Locate the cell with the specified text and output its [x, y] center coordinate. 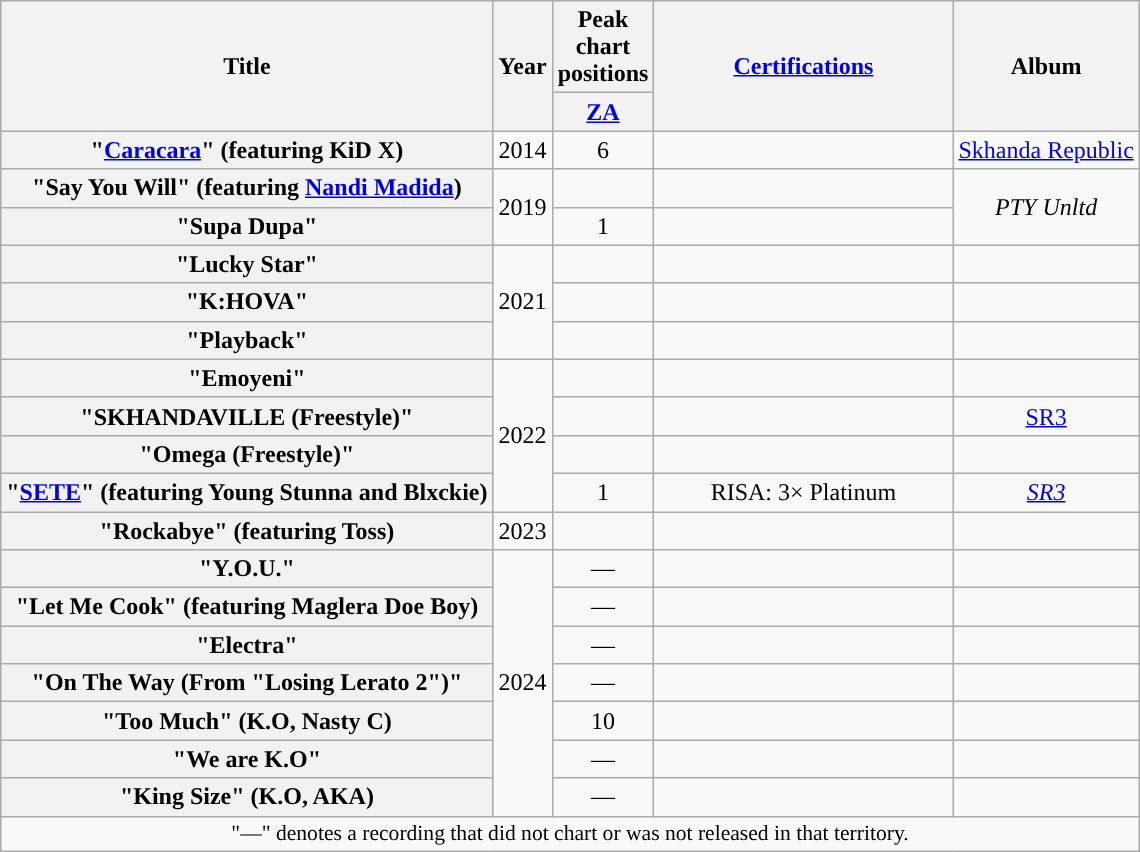
ZA [603, 112]
"Supa Dupa" [247, 226]
"SKHANDAVILLE (Freestyle)" [247, 416]
"Omega (Freestyle)" [247, 454]
"Playback" [247, 340]
Title [247, 66]
"We are K.O" [247, 759]
"Lucky Star" [247, 264]
"Too Much" (K.O, Nasty C) [247, 721]
Peak chart positions [603, 47]
PTY Unltd [1046, 207]
Album [1046, 66]
2023 [522, 531]
2014 [522, 150]
"Emoyeni" [247, 378]
"Let Me Cook" (featuring Maglera Doe Boy) [247, 607]
Year [522, 66]
"Caracara" (featuring KiD X) [247, 150]
"Electra" [247, 645]
2019 [522, 207]
10 [603, 721]
"SETE" (featuring Young Stunna and Blxckie) [247, 492]
Certifications [804, 66]
"K:HOVA" [247, 302]
6 [603, 150]
RISA: 3× Platinum [804, 492]
2024 [522, 683]
"—" denotes a recording that did not chart or was not released in that territory. [570, 834]
"Rockabye" (featuring Toss) [247, 531]
Skhanda Republic [1046, 150]
2022 [522, 435]
"Say You Will" (featuring Nandi Madida) [247, 188]
"On The Way (From "Losing Lerato 2")" [247, 683]
2021 [522, 302]
"Y.O.U." [247, 569]
"King Size" (K.O, AKA) [247, 797]
